Determine the (X, Y) coordinate at the center of the cell enclosing the given text.  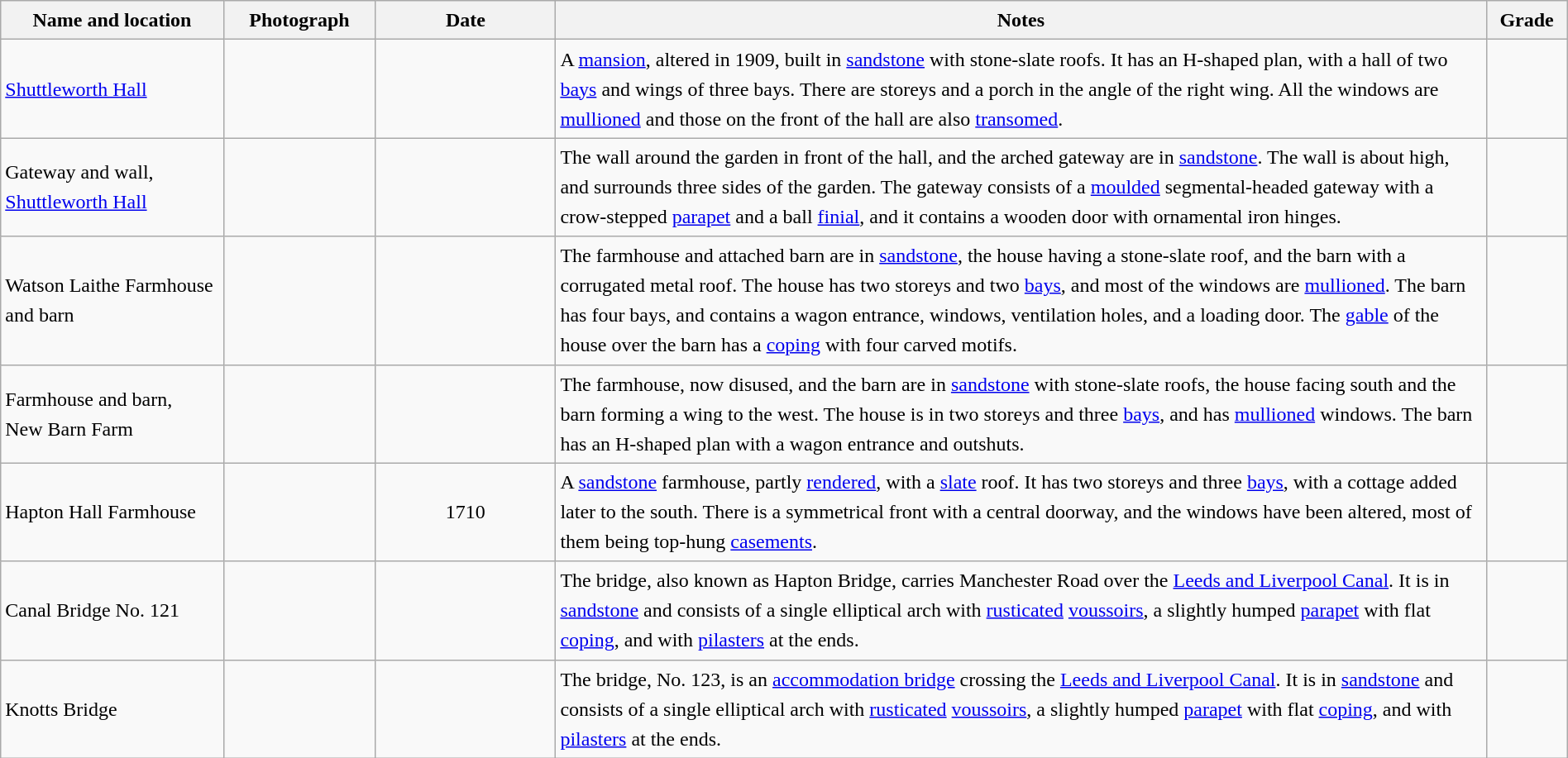
Farmhouse and barn,New Barn Farm (112, 413)
Photograph (299, 20)
Notes (1021, 20)
Gateway and wall,Shuttleworth Hall (112, 187)
Date (466, 20)
Shuttleworth Hall (112, 89)
Hapton Hall Farmhouse (112, 512)
Knotts Bridge (112, 709)
Name and location (112, 20)
Grade (1527, 20)
1710 (466, 512)
Watson Laithe Farmhouse and barn (112, 301)
Canal Bridge No. 121 (112, 610)
